Return the [x, y] coordinate for the center point of the cell that contains the specified text.  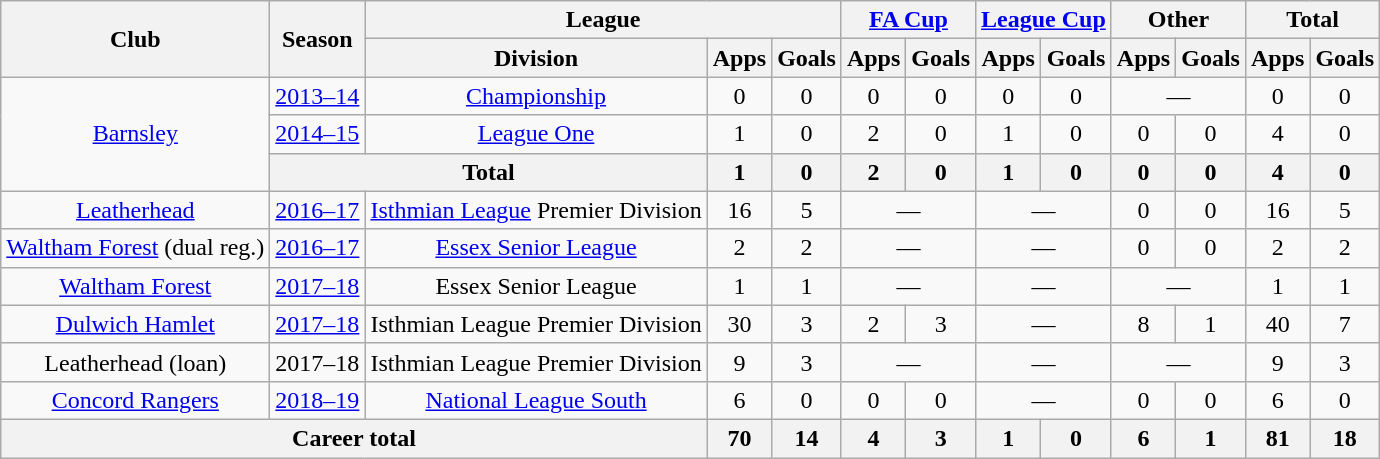
Concord Rangers [136, 400]
League One [536, 134]
2018–19 [318, 400]
League Cup [1044, 20]
81 [1277, 438]
8 [1143, 324]
FA Cup [908, 20]
2013–14 [318, 96]
70 [739, 438]
National League South [536, 400]
14 [807, 438]
40 [1277, 324]
Waltham Forest (dual reg.) [136, 248]
Championship [536, 96]
2014–15 [318, 134]
Leatherhead (loan) [136, 362]
Career total [354, 438]
30 [739, 324]
League [604, 20]
Other [1178, 20]
Barnsley [136, 134]
Dulwich Hamlet [136, 324]
Season [318, 39]
7 [1345, 324]
Division [536, 58]
18 [1345, 438]
Leatherhead [136, 210]
Waltham Forest [136, 286]
Club [136, 39]
